Find where the given text appears and provide that cell's center as [x, y] coordinate. 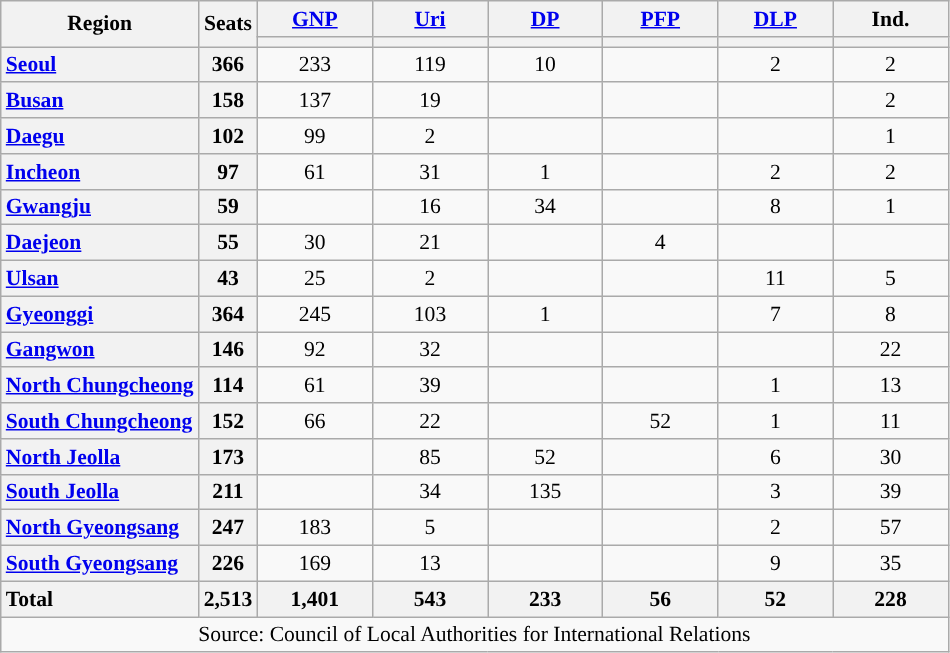
92 [314, 350]
66 [314, 421]
19 [430, 101]
21 [430, 243]
146 [228, 350]
97 [228, 172]
Uri [430, 19]
10 [546, 65]
2,513 [228, 599]
114 [228, 386]
9 [776, 564]
35 [890, 564]
183 [314, 528]
Region [100, 24]
135 [546, 492]
Source: Council of Local Authorities for International Relations [474, 635]
245 [314, 314]
South Jeolla [100, 492]
152 [228, 421]
32 [430, 350]
25 [314, 279]
55 [228, 243]
7 [776, 314]
DLP [776, 19]
43 [228, 279]
Daejeon [100, 243]
South Chungcheong [100, 421]
South Gyeongsang [100, 564]
226 [228, 564]
169 [314, 564]
PFP [660, 19]
228 [890, 599]
North Jeolla [100, 457]
173 [228, 457]
102 [228, 136]
Incheon [100, 172]
211 [228, 492]
56 [660, 599]
Busan [100, 101]
Gyeonggi [100, 314]
3 [776, 492]
1,401 [314, 599]
GNP [314, 19]
99 [314, 136]
543 [430, 599]
Daegu [100, 136]
4 [660, 243]
Seats [228, 24]
Ulsan [100, 279]
31 [430, 172]
Seoul [100, 65]
366 [228, 65]
Gangwon [100, 350]
85 [430, 457]
103 [430, 314]
DP [546, 19]
Ind. [890, 19]
137 [314, 101]
North Chungcheong [100, 386]
16 [430, 207]
North Gyeongsang [100, 528]
Total [100, 599]
364 [228, 314]
57 [890, 528]
59 [228, 207]
119 [430, 65]
6 [776, 457]
158 [228, 101]
Gwangju [100, 207]
247 [228, 528]
